Return the (x, y) coordinate for the center point of the cell that contains the specified text.  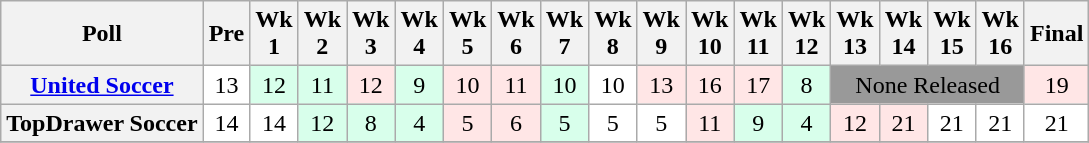
Poll (102, 34)
United Soccer (102, 85)
Final (1056, 34)
Wk13 (855, 34)
Pre (226, 34)
Wk16 (1000, 34)
Wk12 (806, 34)
Wk15 (952, 34)
Wk14 (903, 34)
Wk9 (661, 34)
Wk3 (371, 34)
Wk10 (710, 34)
Wk6 (516, 34)
Wk8 (613, 34)
Wk4 (419, 34)
19 (1056, 85)
Wk11 (758, 34)
Wk2 (322, 34)
TopDrawer Soccer (102, 123)
None Released (928, 85)
Wk7 (564, 34)
Wk1 (274, 34)
16 (710, 85)
17 (758, 85)
Wk5 (467, 34)
6 (516, 123)
